Scan for the cell matching the given text and deliver its (X, Y) coordinate at center. 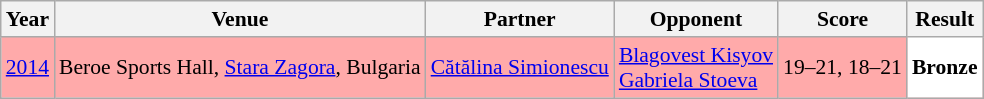
Cătălina Simionescu (520, 68)
Blagovest Kisyov Gabriela Stoeva (696, 68)
Venue (240, 19)
Result (945, 19)
2014 (28, 68)
Beroe Sports Hall, Stara Zagora, Bulgaria (240, 68)
Bronze (945, 68)
19–21, 18–21 (842, 68)
Partner (520, 19)
Score (842, 19)
Opponent (696, 19)
Year (28, 19)
